Pinpoint the cell where the given text exists, returning its (X, Y) midpoint coordinate. 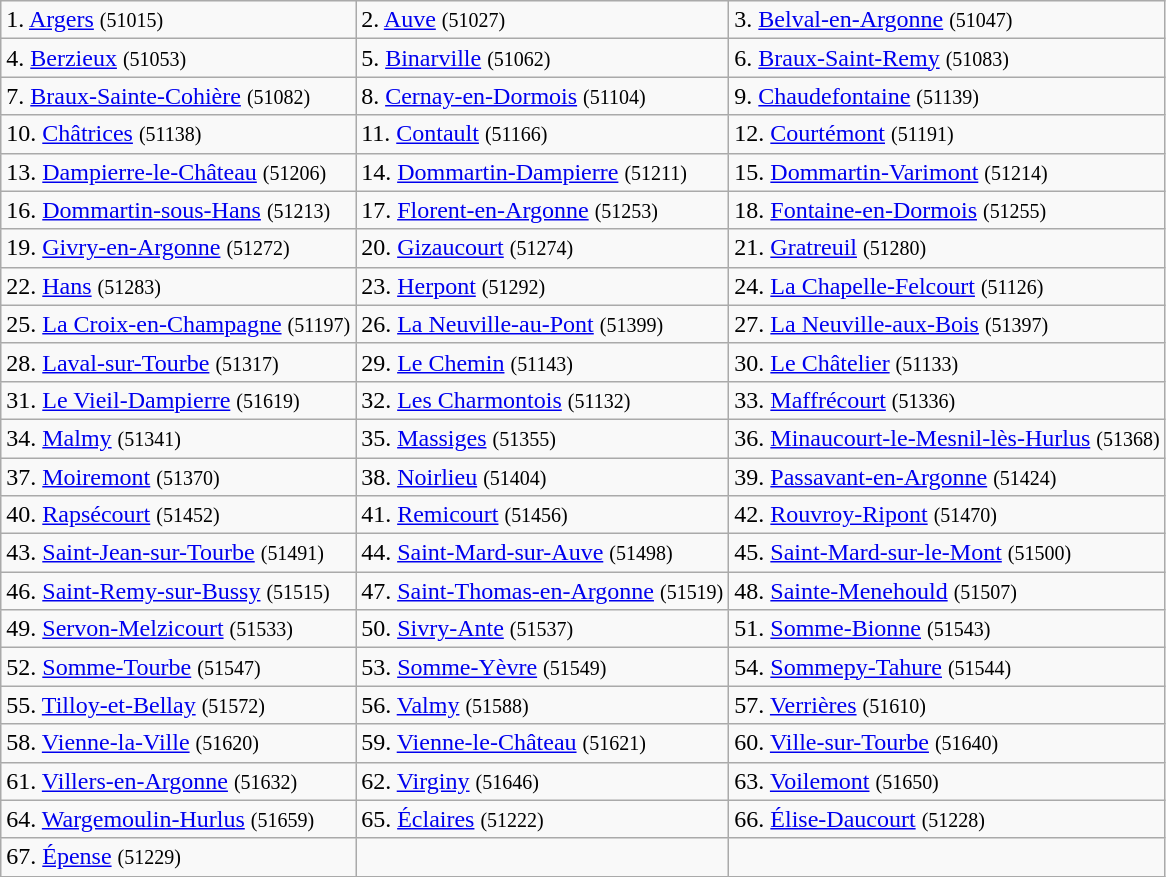
60. Ville-sur-Tourbe (51640) (947, 743)
55. Tilloy-et-Bellay (51572) (178, 705)
16. Dommartin-sous-Hans (51213) (178, 210)
47. Saint-Thomas-en-Argonne (51519) (542, 591)
38. Noirlieu (51404) (542, 477)
67. Épense (51229) (178, 857)
56. Valmy (51588) (542, 705)
59. Vienne-le-Château (51621) (542, 743)
23. Herpont (51292) (542, 286)
31. Le Vieil-Dampierre (51619) (178, 400)
18. Fontaine-en-Dormois (51255) (947, 210)
20. Gizaucourt (51274) (542, 248)
11. Contault (51166) (542, 134)
28. Laval-sur-Tourbe (51317) (178, 362)
21. Gratreuil (51280) (947, 248)
36. Minaucourt-le-Mesnil-lès-Hurlus (51368) (947, 438)
63. Voilemont (51650) (947, 781)
19. Givry-en-Argonne (51272) (178, 248)
52. Somme-Tourbe (51547) (178, 667)
64. Wargemoulin-Hurlus (51659) (178, 819)
42. Rouvroy-Ripont (51470) (947, 515)
35. Massiges (51355) (542, 438)
33. Maffrécourt (51336) (947, 400)
41. Remicourt (51456) (542, 515)
3. Belval-en-Argonne (51047) (947, 20)
4. Berzieux (51053) (178, 58)
48. Sainte-Menehould (51507) (947, 591)
15. Dommartin-Varimont (51214) (947, 172)
1. Argers (51015) (178, 20)
27. La Neuville-aux-Bois (51397) (947, 324)
50. Sivry-Ante (51537) (542, 629)
65. Éclaires (51222) (542, 819)
29. Le Chemin (51143) (542, 362)
26. La Neuville-au-Pont (51399) (542, 324)
25. La Croix-en-Champagne (51197) (178, 324)
30. Le Châtelier (51133) (947, 362)
51. Somme-Bionne (51543) (947, 629)
58. Vienne-la-Ville (51620) (178, 743)
43. Saint-Jean-sur-Tourbe (51491) (178, 553)
2. Auve (51027) (542, 20)
22. Hans (51283) (178, 286)
66. Élise-Daucourt (51228) (947, 819)
5. Binarville (51062) (542, 58)
24. La Chapelle-Felcourt (51126) (947, 286)
44. Saint-Mard-sur-Auve (51498) (542, 553)
32. Les Charmontois (51132) (542, 400)
46. Saint-Remy-sur-Bussy (51515) (178, 591)
9. Chaudefontaine (51139) (947, 96)
14. Dommartin-Dampierre (51211) (542, 172)
13. Dampierre-le-Château (51206) (178, 172)
54. Sommepy-Tahure (51544) (947, 667)
53. Somme-Yèvre (51549) (542, 667)
12. Courtémont (51191) (947, 134)
17. Florent-en-Argonne (51253) (542, 210)
57. Verrières (51610) (947, 705)
61. Villers-en-Argonne (51632) (178, 781)
34. Malmy (51341) (178, 438)
7. Braux-Sainte-Cohière (51082) (178, 96)
10. Châtrices (51138) (178, 134)
6. Braux-Saint-Remy (51083) (947, 58)
49. Servon-Melzicourt (51533) (178, 629)
37. Moiremont (51370) (178, 477)
39. Passavant-en-Argonne (51424) (947, 477)
8. Cernay-en-Dormois (51104) (542, 96)
45. Saint-Mard-sur-le-Mont (51500) (947, 553)
40. Rapsécourt (51452) (178, 515)
62. Virginy (51646) (542, 781)
